From the cell containing the given text, extract its center point as (x, y) coordinate. 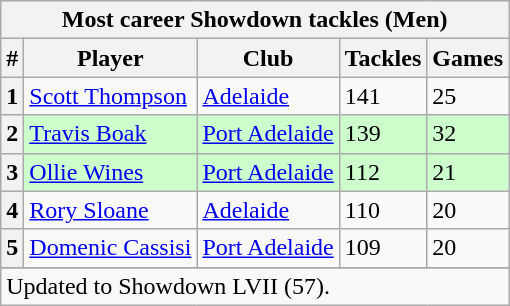
110 (383, 210)
Scott Thompson (110, 96)
25 (468, 96)
32 (468, 134)
139 (383, 134)
1 (12, 96)
5 (12, 248)
Rory Sloane (110, 210)
Travis Boak (110, 134)
109 (383, 248)
4 (12, 210)
Games (468, 58)
Ollie Wines (110, 172)
141 (383, 96)
Domenic Cassisi (110, 248)
Updated to Showdown LVII (57). (255, 286)
Most career Showdown tackles (Men) (255, 20)
Player (110, 58)
Club (268, 58)
112 (383, 172)
3 (12, 172)
2 (12, 134)
# (12, 58)
Tackles (383, 58)
21 (468, 172)
